Capture the cell that displays the provided text and extract its [X, Y] central coordinate. 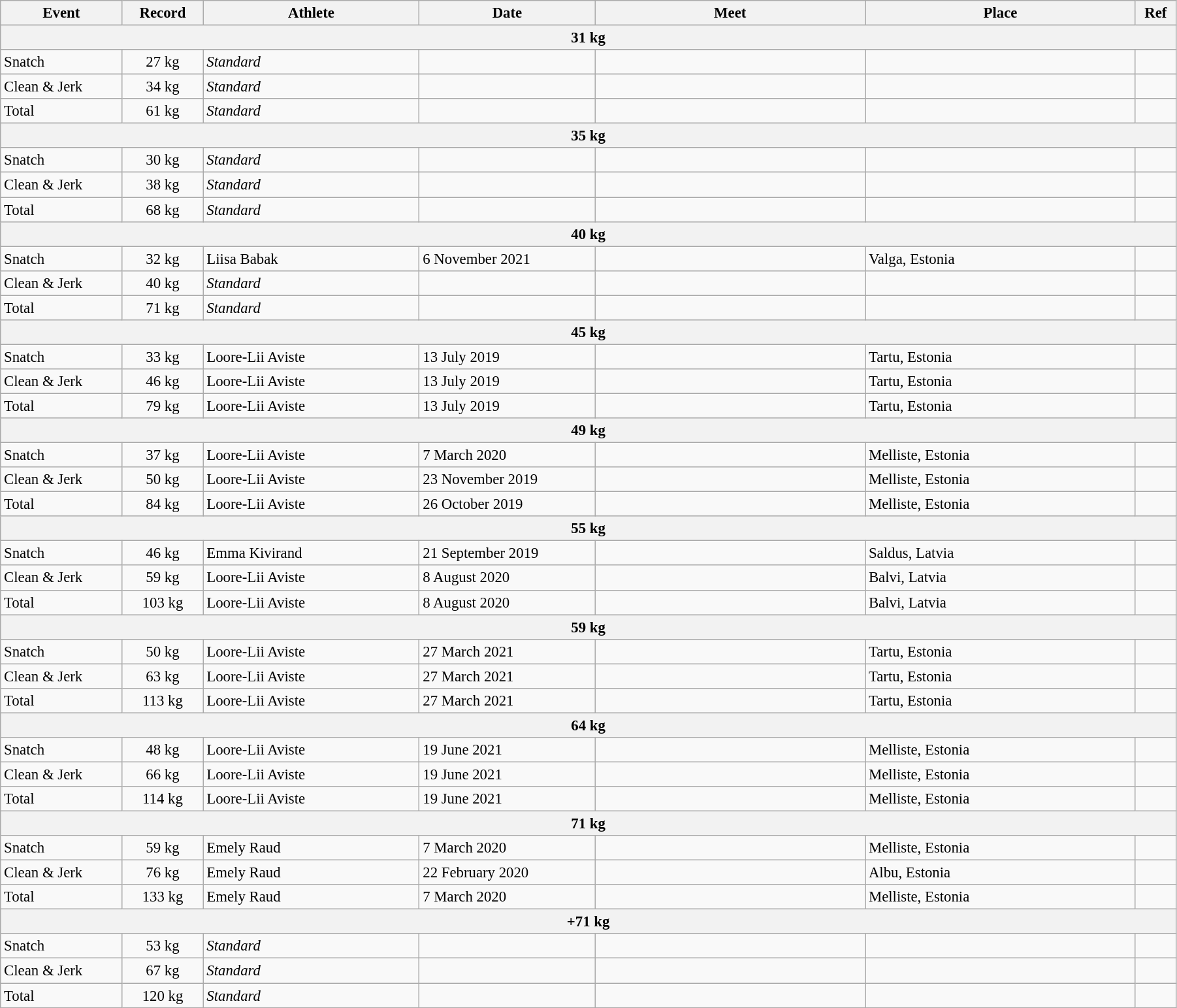
Ref [1155, 13]
32 kg [163, 259]
22 February 2020 [507, 873]
84 kg [163, 504]
33 kg [163, 357]
Albu, Estonia [1001, 873]
120 kg [163, 996]
26 October 2019 [507, 504]
113 kg [163, 701]
133 kg [163, 897]
Athlete [311, 13]
Saldus, Latvia [1001, 553]
+71 kg [588, 922]
79 kg [163, 406]
66 kg [163, 774]
37 kg [163, 455]
Event [61, 13]
21 September 2019 [507, 553]
6 November 2021 [507, 259]
68 kg [163, 210]
34 kg [163, 87]
45 kg [588, 333]
53 kg [163, 947]
67 kg [163, 971]
31 kg [588, 38]
64 kg [588, 725]
Liisa Babak [311, 259]
Record [163, 13]
27 kg [163, 62]
23 November 2019 [507, 480]
Meet [730, 13]
Valga, Estonia [1001, 259]
55 kg [588, 528]
35 kg [588, 136]
49 kg [588, 431]
Date [507, 13]
103 kg [163, 602]
61 kg [163, 111]
Emma Kivirand [311, 553]
48 kg [163, 750]
30 kg [163, 160]
76 kg [163, 873]
38 kg [163, 185]
Place [1001, 13]
114 kg [163, 799]
63 kg [163, 676]
